Identify which cell holds the provided text, then report its (x, y) central coordinate. 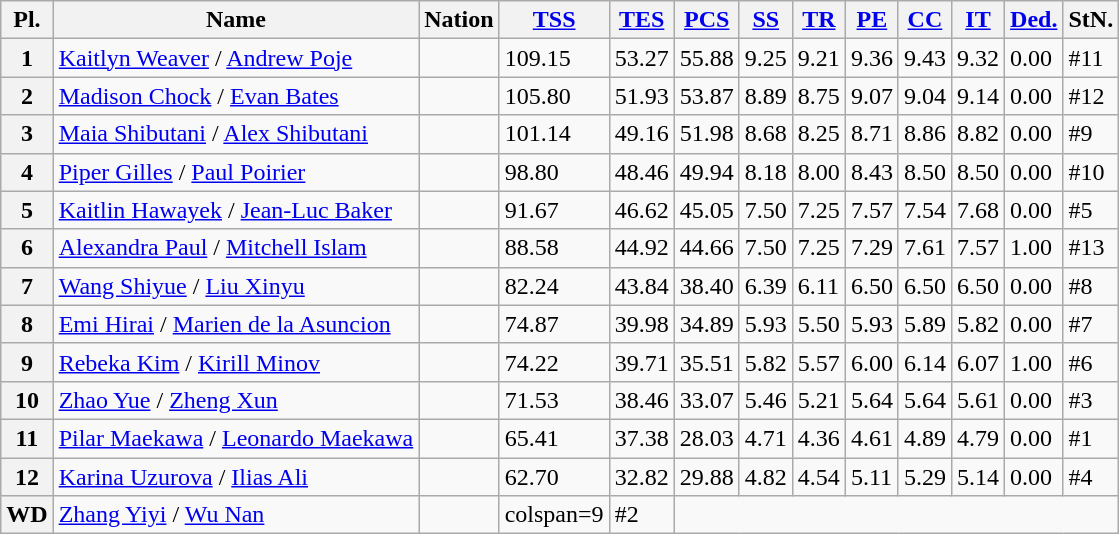
9 (27, 362)
4.71 (766, 438)
#11 (1091, 58)
Alexandra Paul / Mitchell Islam (236, 248)
Rebeka Kim / Kirill Minov (236, 362)
10 (27, 400)
Pl. (27, 20)
33.07 (706, 400)
Nation (459, 20)
5 (27, 210)
6.00 (872, 362)
8.00 (818, 172)
5.29 (924, 477)
Piper Gilles / Paul Poirier (236, 172)
8.82 (978, 134)
5.89 (924, 324)
StN. (1091, 20)
#12 (1091, 96)
4 (27, 172)
5.46 (766, 400)
29.88 (706, 477)
#7 (1091, 324)
4.89 (924, 438)
7.61 (924, 248)
Kaitlin Hawayek / Jean-Luc Baker (236, 210)
9.43 (924, 58)
6.11 (818, 286)
7.68 (978, 210)
82.24 (554, 286)
51.98 (706, 134)
5.50 (818, 324)
1 (27, 58)
Wang Shiyue / Liu Xinyu (236, 286)
4.36 (818, 438)
7.54 (924, 210)
8.68 (766, 134)
Ded. (1034, 20)
74.22 (554, 362)
48.46 (642, 172)
#9 (1091, 134)
9.14 (978, 96)
34.89 (706, 324)
9.21 (818, 58)
3 (27, 134)
37.38 (642, 438)
4.82 (766, 477)
9.32 (978, 58)
9.25 (766, 58)
45.05 (706, 210)
28.03 (706, 438)
#13 (1091, 248)
39.71 (642, 362)
4.79 (978, 438)
46.62 (642, 210)
Kaitlyn Weaver / Andrew Poje (236, 58)
2 (27, 96)
#6 (1091, 362)
TSS (554, 20)
Madison Chock / Evan Bates (236, 96)
4.61 (872, 438)
#5 (1091, 210)
CC (924, 20)
53.27 (642, 58)
SS (766, 20)
8.75 (818, 96)
7.29 (872, 248)
98.80 (554, 172)
TES (642, 20)
38.40 (706, 286)
55.88 (706, 58)
Name (236, 20)
8.86 (924, 134)
49.94 (706, 172)
5.14 (978, 477)
65.41 (554, 438)
91.67 (554, 210)
71.53 (554, 400)
9.36 (872, 58)
7 (27, 286)
Zhao Yue / Zheng Xun (236, 400)
8.25 (818, 134)
#10 (1091, 172)
6.14 (924, 362)
Zhang Yiyi / Wu Nan (236, 515)
44.66 (706, 248)
#3 (1091, 400)
43.84 (642, 286)
4.54 (818, 477)
49.16 (642, 134)
5.61 (978, 400)
Karina Uzurova / Ilias Ali (236, 477)
Emi Hirai / Marien de la Asuncion (236, 324)
5.57 (818, 362)
32.82 (642, 477)
39.98 (642, 324)
Maia Shibutani / Alex Shibutani (236, 134)
5.21 (818, 400)
6 (27, 248)
9.07 (872, 96)
38.46 (642, 400)
101.14 (554, 134)
109.15 (554, 58)
44.92 (642, 248)
Pilar Maekawa / Leonardo Maekawa (236, 438)
74.87 (554, 324)
IT (978, 20)
TR (818, 20)
11 (27, 438)
51.93 (642, 96)
#4 (1091, 477)
PCS (706, 20)
#2 (642, 515)
62.70 (554, 477)
105.80 (554, 96)
8.89 (766, 96)
5.11 (872, 477)
8.71 (872, 134)
6.07 (978, 362)
8 (27, 324)
53.87 (706, 96)
6.39 (766, 286)
#8 (1091, 286)
colspan=9 (554, 515)
#1 (1091, 438)
35.51 (706, 362)
WD (27, 515)
88.58 (554, 248)
8.18 (766, 172)
12 (27, 477)
8.43 (872, 172)
PE (872, 20)
9.04 (924, 96)
